Capture the cell that displays the provided text and extract its [x, y] central coordinate. 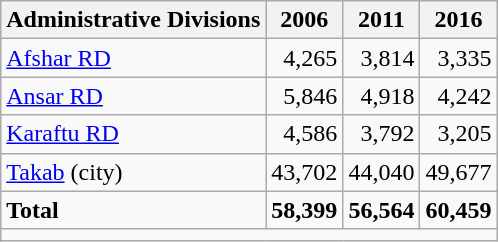
4,586 [304, 134]
2006 [304, 20]
58,399 [304, 210]
60,459 [458, 210]
49,677 [458, 172]
4,265 [304, 58]
4,918 [382, 96]
Ansar RD [134, 96]
3,814 [382, 58]
2016 [458, 20]
4,242 [458, 96]
3,792 [382, 134]
Karaftu RD [134, 134]
Afshar RD [134, 58]
3,205 [458, 134]
3,335 [458, 58]
5,846 [304, 96]
Administrative Divisions [134, 20]
43,702 [304, 172]
56,564 [382, 210]
44,040 [382, 172]
2011 [382, 20]
Takab (city) [134, 172]
Total [134, 210]
